Output the (x, y) coordinate of the center of the cell containing the given text.  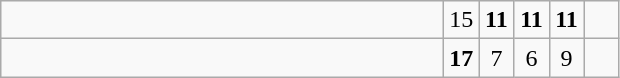
17 (462, 58)
6 (532, 58)
7 (496, 58)
9 (566, 58)
15 (462, 20)
